Determine the (x, y) coordinate at the center of the cell enclosing the given text.  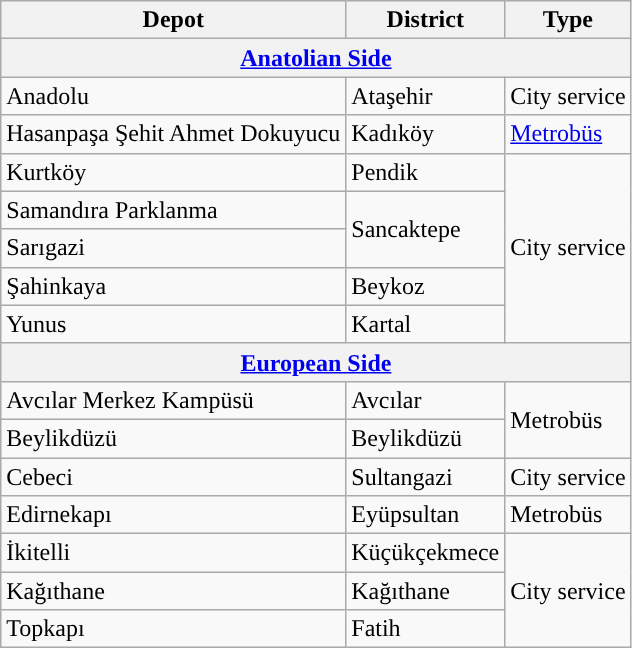
Samandıra Parklanma (174, 210)
Cebeci (174, 477)
Topkapı (174, 629)
Depot (174, 20)
Sarıgazi (174, 248)
Anadolu (174, 96)
Anatolian Side (316, 58)
Eyüpsultan (426, 515)
European Side (316, 362)
Kurtköy (174, 172)
Beykoz (426, 286)
Fatih (426, 629)
District (426, 20)
Sultangazi (426, 477)
Edirnekapı (174, 515)
Küçükçekmece (426, 553)
Şahinkaya (174, 286)
Avcılar (426, 400)
Avcılar Merkez Kampüsü (174, 400)
İkitelli (174, 553)
Yunus (174, 324)
Sancaktepe (426, 229)
Pendik (426, 172)
Type (568, 20)
Ataşehir (426, 96)
Kartal (426, 324)
Hasanpaşa Şehit Ahmet Dokuyucu (174, 134)
Kadıköy (426, 134)
